Output the [X, Y] coordinate of the center of the cell containing the given text.  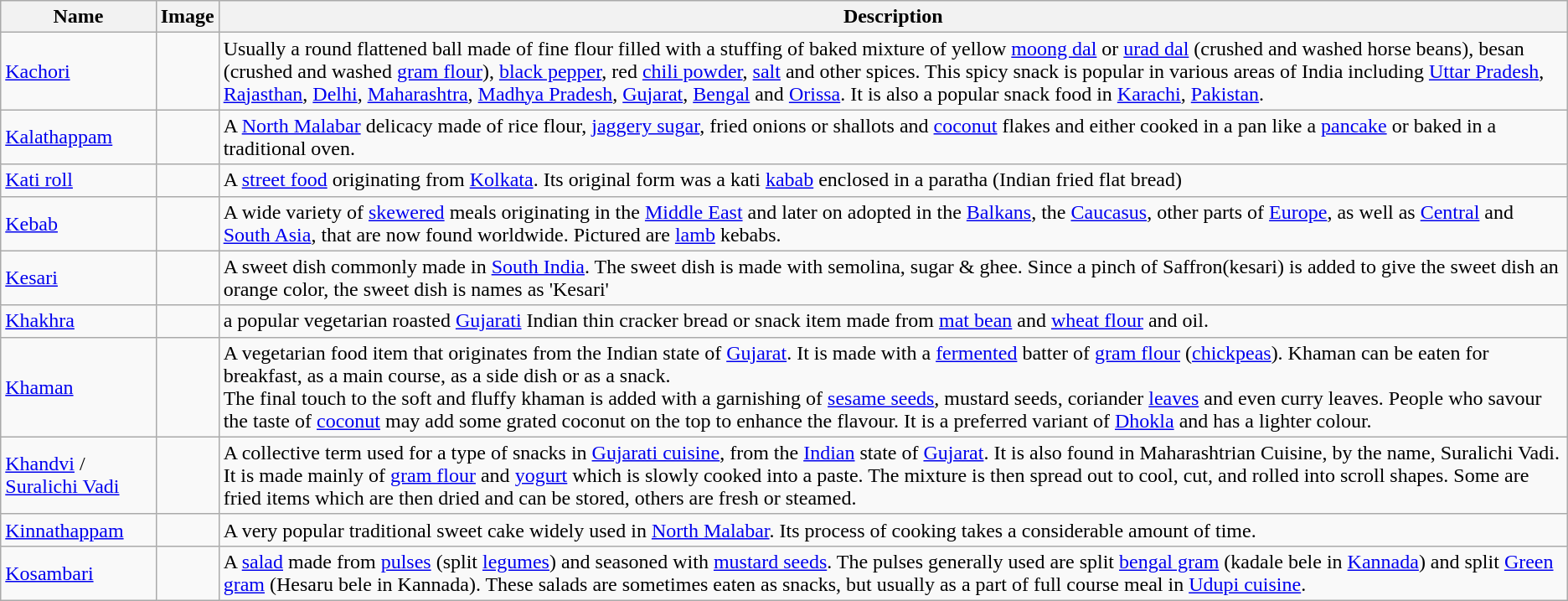
Kachori [79, 71]
Kinnathappam [79, 530]
A street food originating from Kolkata. Its original form was a kati kabab enclosed in a paratha (Indian fried flat bread) [893, 180]
Description [893, 17]
a popular vegetarian roasted Gujarati Indian thin cracker bread or snack item made from mat bean and wheat flour and oil. [893, 321]
Kalathappam [79, 137]
Kati roll [79, 180]
Khandvi / Suralichi Vadi [79, 475]
Kosambari [79, 573]
Image [188, 17]
Kebab [79, 223]
Khakhra [79, 321]
Khaman [79, 387]
A very popular traditional sweet cake widely used in North Malabar. Its process of cooking takes a considerable amount of time. [893, 530]
Name [79, 17]
Kesari [79, 278]
